Capture the cell that displays the provided text and extract its (X, Y) central coordinate. 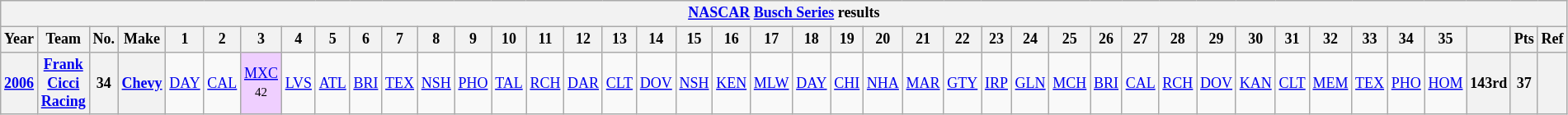
1 (185, 39)
37 (1524, 83)
GLN (1030, 83)
MXC42 (261, 83)
32 (1330, 39)
No. (104, 39)
29 (1217, 39)
NHA (883, 83)
Frank Cicci Racing (63, 83)
4 (299, 39)
LVS (299, 83)
11 (545, 39)
GTY (963, 83)
10 (509, 39)
35 (1445, 39)
MCH (1070, 83)
9 (473, 39)
17 (770, 39)
DAR (584, 83)
2 (223, 39)
24 (1030, 39)
18 (812, 39)
28 (1178, 39)
3 (261, 39)
26 (1107, 39)
CHI (847, 83)
MLW (770, 83)
MAR (923, 83)
TAL (509, 83)
14 (656, 39)
2006 (20, 83)
12 (584, 39)
ATL (332, 83)
13 (619, 39)
15 (695, 39)
21 (923, 39)
Ref (1552, 39)
Make (142, 39)
143rd (1489, 83)
NASCAR Busch Series results (784, 13)
8 (436, 39)
MEM (1330, 83)
22 (963, 39)
6 (366, 39)
KAN (1255, 83)
IRP (996, 83)
33 (1370, 39)
Chevy (142, 83)
23 (996, 39)
27 (1140, 39)
16 (732, 39)
Year (20, 39)
Team (63, 39)
25 (1070, 39)
HOM (1445, 83)
20 (883, 39)
30 (1255, 39)
31 (1292, 39)
5 (332, 39)
19 (847, 39)
KEN (732, 83)
Pts (1524, 39)
7 (400, 39)
